Identify which cell holds the provided text, then report its [X, Y] central coordinate. 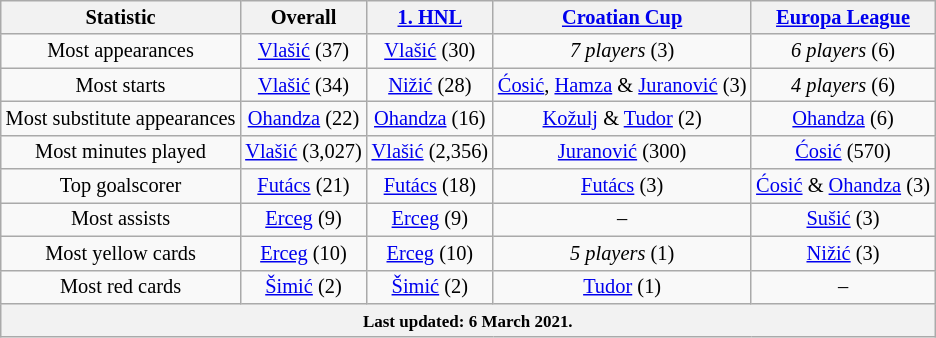
Ćosić, Hamza & Juranović (3) [622, 85]
Most starts [121, 85]
Vlašić (30) [430, 51]
Top goalscorer [121, 186]
Nižić (28) [430, 85]
Vlašić (37) [303, 51]
Ohandza (6) [843, 118]
Europa League [843, 17]
Tudor (1) [622, 287]
Most minutes played [121, 152]
Vlašić (34) [303, 85]
Ohandza (16) [430, 118]
Overall [303, 17]
Ćosić & Ohandza (3) [843, 186]
Nižić (3) [843, 253]
Most yellow cards [121, 253]
6 players (6) [843, 51]
Futács (3) [622, 186]
Most assists [121, 219]
Kožulj & Tudor (2) [622, 118]
1. HNL [430, 17]
5 players (1) [622, 253]
Statistic [121, 17]
Croatian Cup [622, 17]
Juranović (300) [622, 152]
4 players (6) [843, 85]
Sušić (3) [843, 219]
Most appearances [121, 51]
Vlašić (2,356) [430, 152]
Ohandza (22) [303, 118]
Last updated: 6 March 2021. [468, 320]
Vlašić (3,027) [303, 152]
Futács (18) [430, 186]
Most red cards [121, 287]
Most substitute appearances [121, 118]
Futács (21) [303, 186]
Ćosić (570) [843, 152]
7 players (3) [622, 51]
